Output the (x, y) coordinate of the center of the cell containing the given text.  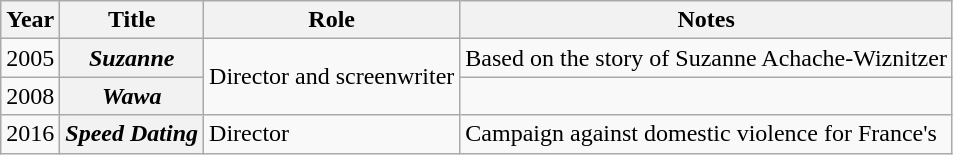
Speed Dating (132, 134)
Year (30, 20)
2008 (30, 96)
Based on the story of Suzanne Achache-Wiznitzer (706, 58)
Wawa (132, 96)
Director (332, 134)
Suzanne (132, 58)
Campaign against domestic violence for France's (706, 134)
2016 (30, 134)
Title (132, 20)
Notes (706, 20)
Role (332, 20)
Director and screenwriter (332, 77)
2005 (30, 58)
